Capture the cell that displays the provided text and extract its (x, y) central coordinate. 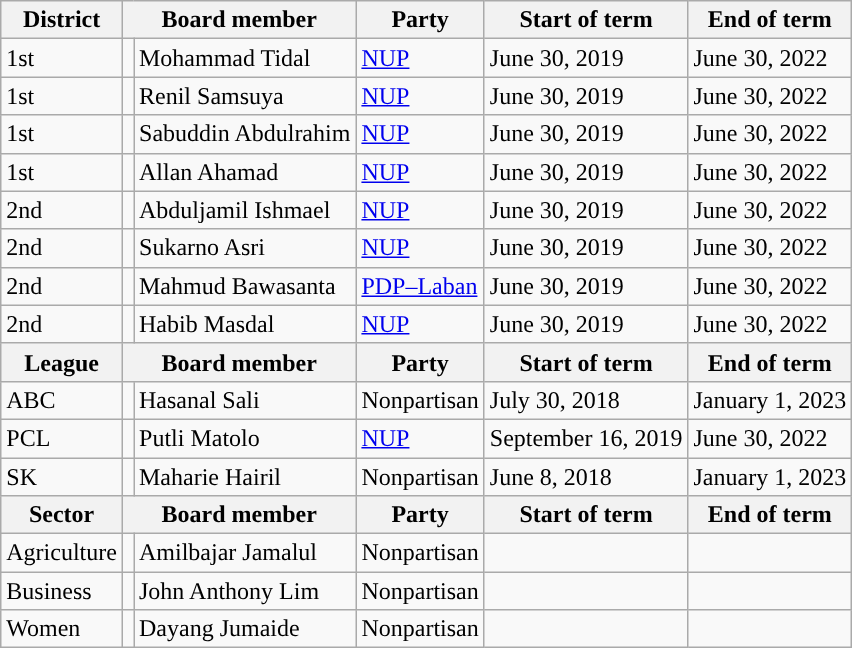
June 8, 2018 (586, 477)
PDP–Laban (420, 286)
Women (62, 629)
SK (62, 477)
Amilbajar Jamalul (245, 553)
Hasanal Sali (245, 400)
Maharie Hairil (245, 477)
Sabuddin Abdulrahim (245, 134)
September 16, 2019 (586, 438)
Abduljamil Ishmael (245, 210)
Sukarno Asri (245, 248)
Sector (62, 515)
PCL (62, 438)
ABC (62, 400)
Renil Samsuya (245, 96)
Mahmud Bawasanta (245, 286)
Allan Ahamad (245, 172)
Dayang Jumaide (245, 629)
July 30, 2018 (586, 400)
Agriculture (62, 553)
Mohammad Tidal (245, 58)
Putli Matolo (245, 438)
Business (62, 591)
John Anthony Lim (245, 591)
Habib Masdal (245, 324)
League (62, 362)
District (62, 20)
